Search for the cell housing the specified text and yield its (X, Y) center coordinate. 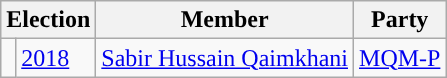
2018 (56, 58)
Election (48, 20)
MQM-P (400, 58)
Member (225, 20)
Sabir Hussain Qaimkhani (225, 58)
Party (400, 20)
